Scan for the cell matching the given text and deliver its [X, Y] coordinate at center. 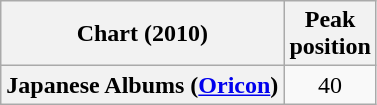
Peakposition [330, 34]
Chart (2010) [142, 34]
Japanese Albums (Oricon) [142, 85]
40 [330, 85]
